Locate the cell with the specified text and output its [X, Y] center coordinate. 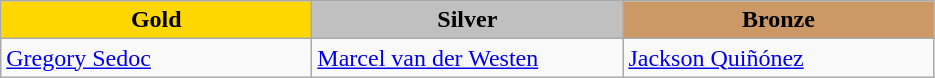
Marcel van der Westen [468, 58]
Jackson Quiñónez [778, 58]
Bronze [778, 20]
Gold [156, 20]
Silver [468, 20]
Gregory Sedoc [156, 58]
